From the cell containing the given text, extract its center point as (X, Y) coordinate. 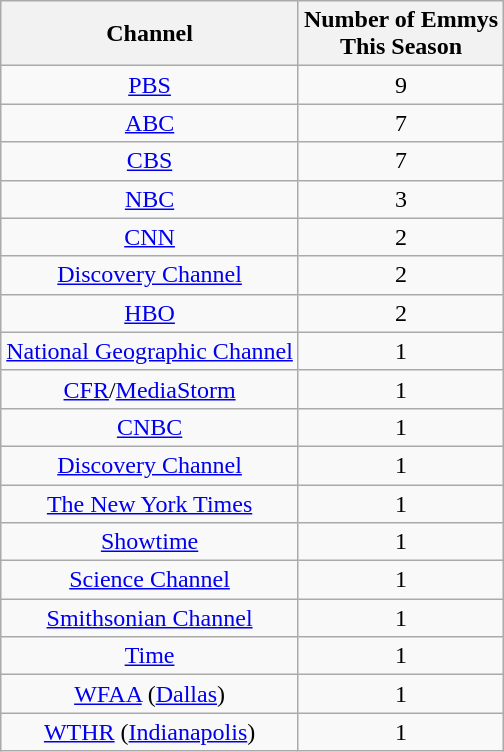
NBC (150, 199)
Time (150, 656)
Number of Emmys This Season (400, 34)
The New York Times (150, 503)
Channel (150, 34)
9 (400, 85)
ABC (150, 123)
Smithsonian Channel (150, 618)
CBS (150, 161)
3 (400, 199)
HBO (150, 313)
Science Channel (150, 580)
PBS (150, 85)
WTHR (Indianapolis) (150, 732)
National Geographic Channel (150, 351)
Showtime (150, 542)
CFR/MediaStorm (150, 389)
WFAA (Dallas) (150, 694)
CNN (150, 237)
CNBC (150, 427)
